Output the [X, Y] coordinate of the center of the cell containing the given text.  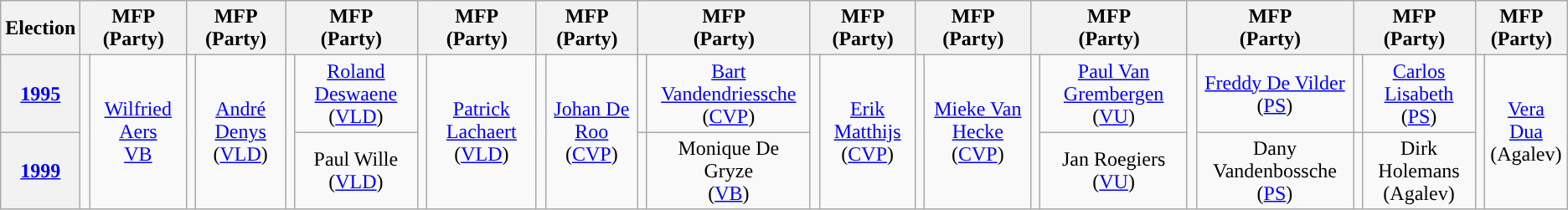
Monique De Gryze(VB) [729, 171]
Vera Dua(Agalev) [1526, 132]
Bart Vandendriessche(CVP) [729, 94]
André Denys(VLD) [241, 132]
Erik Matthijs(CVP) [868, 132]
Dany Vandenbossche(PS) [1275, 171]
1999 [40, 171]
Wilfried AersVB [138, 132]
Mieke Van Hecke(CVP) [978, 132]
Jan Roegiers(VU) [1114, 171]
Paul Van Grembergen(VU) [1114, 94]
Freddy De Vilder(PS) [1275, 94]
Roland Deswaene(VLD) [357, 94]
Dirk Holemans(Agalev) [1419, 171]
Johan De Roo(CVP) [591, 132]
Carlos Lisabeth(PS) [1419, 94]
Paul Wille(VLD) [357, 171]
1995 [40, 94]
Election [40, 28]
Patrick Lachaert(VLD) [481, 132]
